Provide the [X, Y] coordinate of the cell's center where the given text is located.  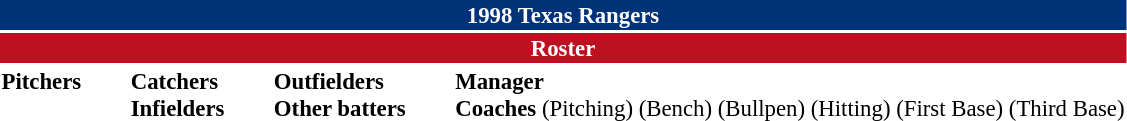
1998 Texas Rangers [563, 15]
Roster [563, 48]
